Determine the [X, Y] coordinate at the center of the cell enclosing the given text.  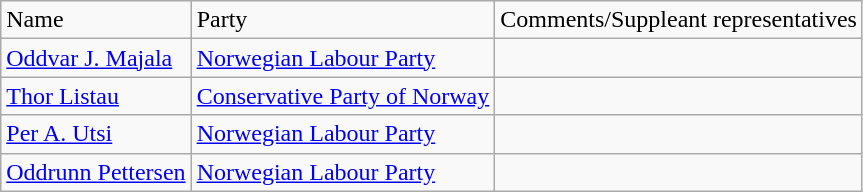
Conservative Party of Norway [343, 96]
Comments/Suppleant representatives [679, 20]
Party [343, 20]
Per A. Utsi [96, 134]
Oddvar J. Majala [96, 58]
Thor Listau [96, 96]
Name [96, 20]
Oddrunn Pettersen [96, 172]
